Scan for the cell matching the given text and deliver its (X, Y) coordinate at center. 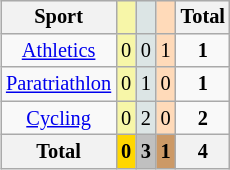
Cycling (58, 118)
4 (203, 152)
Athletics (58, 51)
3 (146, 152)
Sport (58, 17)
Paratriathlon (58, 84)
